For the text-containing cell, return its midpoint in [x, y] coordinate format. 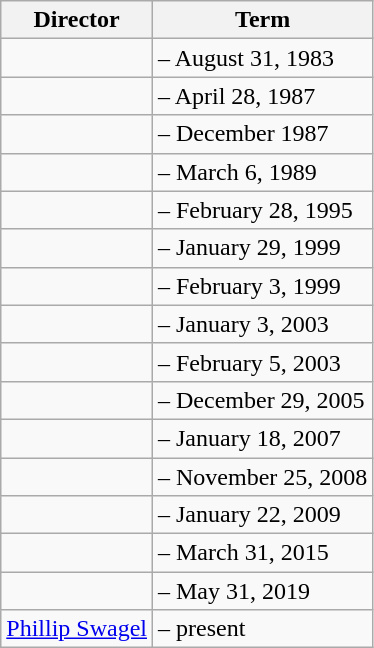
– present [262, 629]
– February 5, 2003 [262, 362]
– April 28, 1987 [262, 96]
Term [262, 20]
– May 31, 2019 [262, 591]
– January 22, 2009 [262, 515]
– March 31, 2015 [262, 553]
– February 3, 1999 [262, 286]
– March 6, 1989 [262, 172]
Phillip Swagel [77, 629]
– January 18, 2007 [262, 438]
Director [77, 20]
– November 25, 2008 [262, 477]
– January 29, 1999 [262, 248]
– December 1987 [262, 134]
– January 3, 2003 [262, 324]
– December 29, 2005 [262, 400]
– February 28, 1995 [262, 210]
– August 31, 1983 [262, 58]
